Capture the cell that displays the provided text and extract its (x, y) central coordinate. 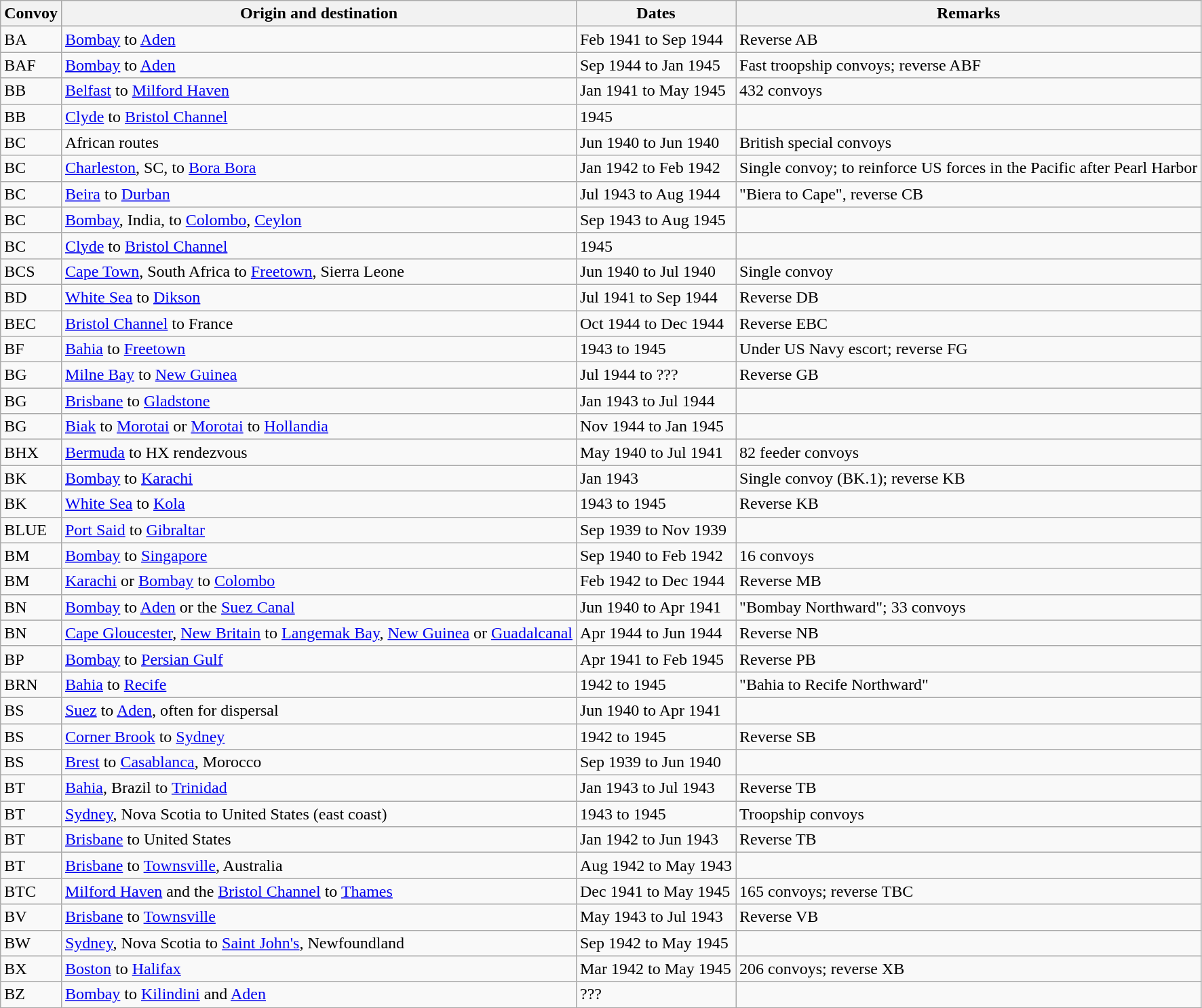
Beira to Durban (319, 194)
May 1940 to Jul 1941 (655, 452)
Jul 1941 to Sep 1944 (655, 297)
Troopship convoys (969, 814)
Dec 1941 to May 1945 (655, 891)
Reverse MB (969, 581)
Reverse NB (969, 633)
Belfast to Milford Haven (319, 91)
BAF (31, 65)
16 convoys (969, 556)
82 feeder convoys (969, 452)
Sydney, Nova Scotia to United States (east coast) (319, 814)
Bombay to Aden or the Suez Canal (319, 607)
Convoy (31, 14)
BA (31, 39)
Sep 1939 to Nov 1939 (655, 530)
Fast troopship convoys; reverse ABF (969, 65)
Milne Bay to New Guinea (319, 375)
British special convoys (969, 142)
Brisbane to Townsville (319, 917)
Port Said to Gibraltar (319, 530)
Jan 1943 (655, 478)
Bahia to Recife (319, 684)
Mar 1942 to May 1945 (655, 969)
"Biera to Cape", reverse CB (969, 194)
BX (31, 969)
Bahia to Freetown (319, 349)
Remarks (969, 14)
Single convoy (969, 271)
Sep 1944 to Jan 1945 (655, 65)
"Bahia to Recife Northward" (969, 684)
Sydney, Nova Scotia to Saint John's, Newfoundland (319, 943)
Sep 1939 to Jun 1940 (655, 762)
??? (655, 994)
Brisbane to Townsville, Australia (319, 866)
Apr 1944 to Jun 1944 (655, 633)
Reverse GB (969, 375)
Milford Haven and the Bristol Channel to Thames (319, 891)
BZ (31, 994)
BEC (31, 324)
Jan 1942 to Feb 1942 (655, 168)
Feb 1942 to Dec 1944 (655, 581)
White Sea to Kola (319, 504)
Jul 1944 to ??? (655, 375)
Biak to Morotai or Morotai to Hollandia (319, 427)
BD (31, 297)
Oct 1944 to Dec 1944 (655, 324)
Jun 1940 to Jun 1940 (655, 142)
Jul 1943 to Aug 1944 (655, 194)
Bahia, Brazil to Trinidad (319, 788)
Brisbane to Gladstone (319, 401)
Bombay to Persian Gulf (319, 659)
Cape Gloucester, New Britain to Langemak Bay, New Guinea or Guadalcanal (319, 633)
BP (31, 659)
Boston to Halifax (319, 969)
Under US Navy escort; reverse FG (969, 349)
Reverse DB (969, 297)
Aug 1942 to May 1943 (655, 866)
Single convoy; to reinforce US forces in the Pacific after Pearl Harbor (969, 168)
Reverse KB (969, 504)
BF (31, 349)
Bombay to Singapore (319, 556)
Jan 1943 to Jul 1943 (655, 788)
White Sea to Dikson (319, 297)
Jun 1940 to Jul 1940 (655, 271)
Single convoy (BK.1); reverse KB (969, 478)
Bermuda to HX rendezvous (319, 452)
Reverse AB (969, 39)
Sep 1940 to Feb 1942 (655, 556)
Bombay, India, to Colombo, Ceylon (319, 220)
Bombay to Karachi (319, 478)
Reverse EBC (969, 324)
BV (31, 917)
African routes (319, 142)
Jan 1943 to Jul 1944 (655, 401)
BRN (31, 684)
"Bombay Northward"; 33 convoys (969, 607)
BCS (31, 271)
Jan 1942 to Jun 1943 (655, 840)
Origin and destination (319, 14)
Sep 1943 to Aug 1945 (655, 220)
May 1943 to Jul 1943 (655, 917)
Feb 1941 to Sep 1944 (655, 39)
BHX (31, 452)
Karachi or Bombay to Colombo (319, 581)
165 convoys; reverse TBC (969, 891)
Dates (655, 14)
Cape Town, South Africa to Freetown, Sierra Leone (319, 271)
Brest to Casablanca, Morocco (319, 762)
Apr 1941 to Feb 1945 (655, 659)
BW (31, 943)
Suez to Aden, often for dispersal (319, 710)
Reverse VB (969, 917)
Reverse PB (969, 659)
Nov 1944 to Jan 1945 (655, 427)
Charleston, SC, to Bora Bora (319, 168)
432 convoys (969, 91)
Bombay to Kilindini and Aden (319, 994)
BTC (31, 891)
Corner Brook to Sydney (319, 736)
BLUE (31, 530)
Sep 1942 to May 1945 (655, 943)
Jan 1941 to May 1945 (655, 91)
Reverse SB (969, 736)
Brisbane to United States (319, 840)
Bristol Channel to France (319, 324)
206 convoys; reverse XB (969, 969)
